Provide the [X, Y] coordinate of the cell's center where the given text is located.  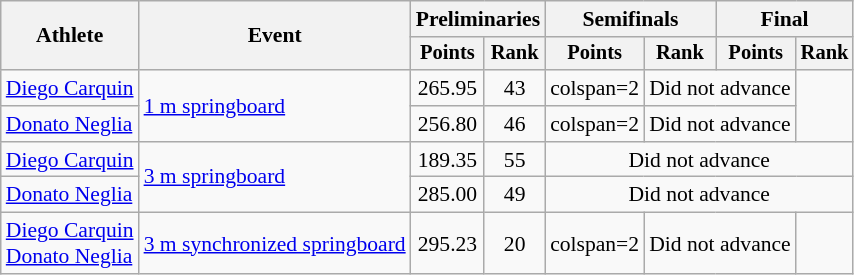
Diego CarquinDonato Neglia [70, 244]
256.80 [448, 124]
20 [514, 244]
49 [514, 195]
Final [785, 19]
43 [514, 88]
285.00 [448, 195]
Preliminaries [478, 19]
1 m springboard [275, 106]
189.35 [448, 160]
265.95 [448, 88]
Athlete [70, 36]
3 m synchronized springboard [275, 244]
Event [275, 36]
Semifinals [630, 19]
55 [514, 160]
46 [514, 124]
295.23 [448, 244]
3 m springboard [275, 178]
